Scan for the cell matching the given text and deliver its (X, Y) coordinate at center. 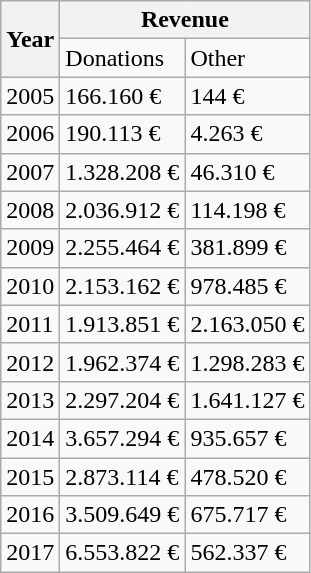
1.913.851 € (122, 324)
2017 (30, 553)
2011 (30, 324)
Revenue (185, 20)
478.520 € (248, 477)
2.297.204 € (122, 400)
2.873.114 € (122, 477)
2007 (30, 172)
562.337 € (248, 553)
2.163.050 € (248, 324)
1.298.283 € (248, 362)
2015 (30, 477)
166.160 € (122, 96)
2006 (30, 134)
2012 (30, 362)
2009 (30, 248)
675.717 € (248, 515)
2013 (30, 400)
2008 (30, 210)
935.657 € (248, 438)
4.263 € (248, 134)
2.036.912 € (122, 210)
144 € (248, 96)
Donations (122, 58)
190.113 € (122, 134)
3.509.649 € (122, 515)
2.255.464 € (122, 248)
1.328.208 € (122, 172)
3.657.294 € (122, 438)
2005 (30, 96)
6.553.822 € (122, 553)
2010 (30, 286)
381.899 € (248, 248)
1.962.374 € (122, 362)
2016 (30, 515)
Year (30, 39)
2014 (30, 438)
978.485 € (248, 286)
1.641.127 € (248, 400)
Other (248, 58)
114.198 € (248, 210)
46.310 € (248, 172)
2.153.162 € (122, 286)
